Find where the given text appears and provide that cell's center as [X, Y] coordinate. 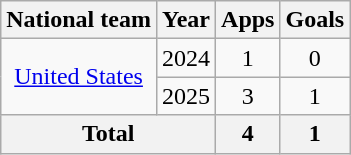
Total [108, 134]
2025 [186, 96]
4 [248, 134]
United States [79, 77]
Goals [315, 20]
National team [79, 20]
2024 [186, 58]
0 [315, 58]
Apps [248, 20]
Year [186, 20]
3 [248, 96]
